Find where the given text appears and provide that cell's center as (X, Y) coordinate. 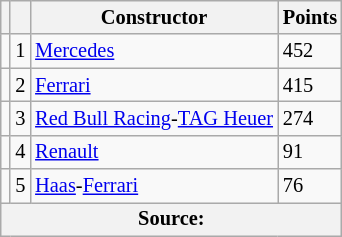
274 (310, 118)
452 (310, 51)
4 (20, 152)
Red Bull Racing-TAG Heuer (154, 118)
Constructor (154, 17)
1 (20, 51)
91 (310, 152)
415 (310, 85)
Haas-Ferrari (154, 186)
5 (20, 186)
Mercedes (154, 51)
2 (20, 85)
3 (20, 118)
Source: (172, 219)
Ferrari (154, 85)
Renault (154, 152)
76 (310, 186)
Points (310, 17)
